Identify which cell holds the provided text, then report its [x, y] central coordinate. 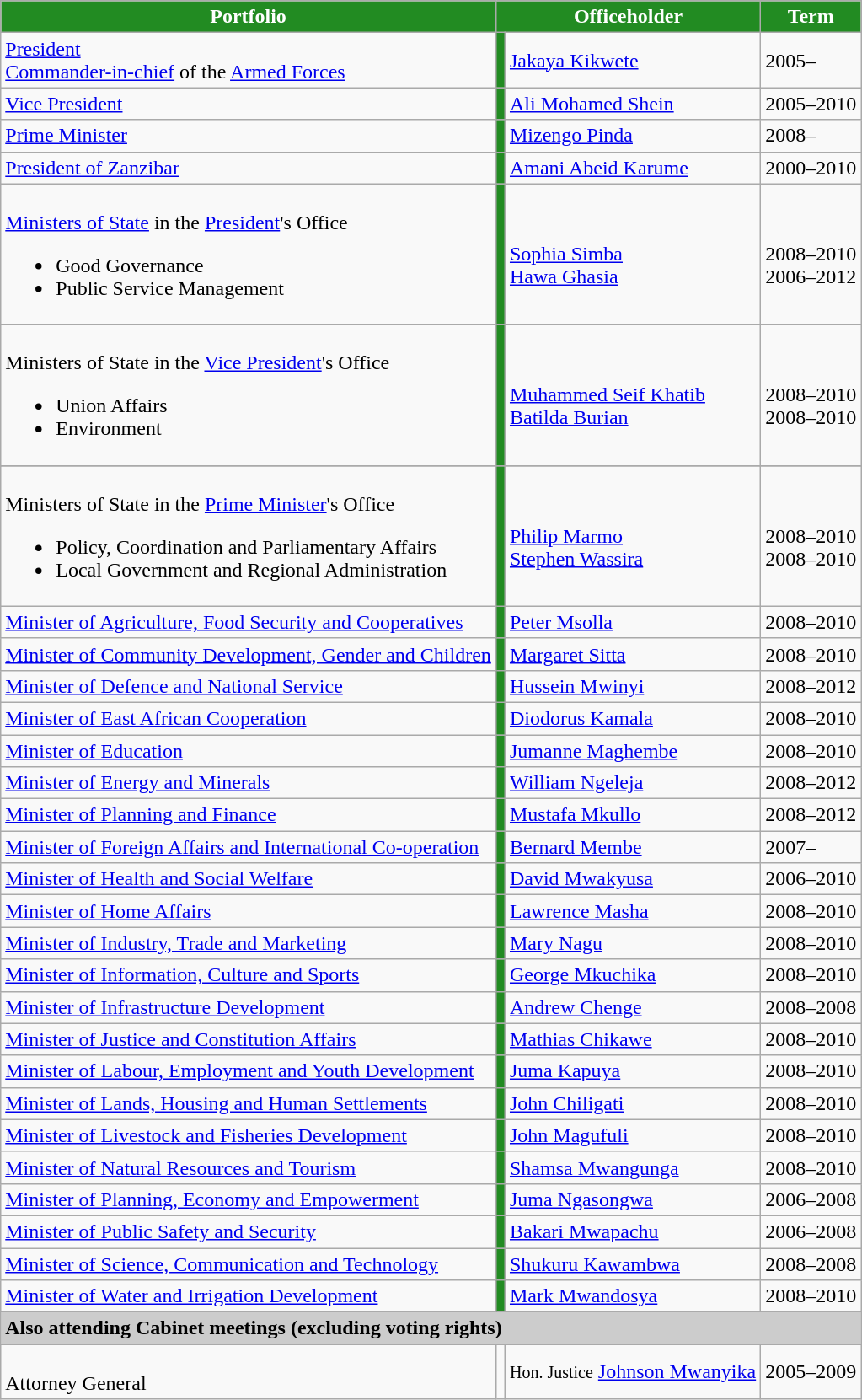
Amani Abeid Karume [632, 168]
Portfolio [249, 17]
Andrew Chenge [632, 1007]
Minister of Education [249, 751]
Ministers of State in the President's OfficeGood GovernancePublic Service Management [249, 255]
Minister of East African Cooperation [249, 718]
Minister of Labour, Employment and Youth Development [249, 1071]
Minister of Industry, Trade and Marketing [249, 943]
Muhammed Seif Khatib Batilda Burian [632, 394]
Minister of Planning, Economy and Empowerment [249, 1199]
Minister of Natural Resources and Tourism [249, 1167]
John Magufuli [632, 1135]
Minister of Energy and Minerals [249, 783]
Juma Ngasongwa [632, 1199]
Minister of Information, Culture and Sports [249, 975]
Mizengo Pinda [632, 136]
Minister of Defence and National Service [249, 686]
Minister of Public Safety and Security [249, 1231]
Ministers of State in the Vice President's OfficeUnion AffairsEnvironment [249, 394]
Mary Nagu [632, 943]
Jakaya Kikwete [632, 61]
Minister of Lands, Housing and Human Settlements [249, 1103]
Shukuru Kawambwa [632, 1263]
Minister of Home Affairs [249, 911]
2005– [811, 61]
Shamsa Mwangunga [632, 1167]
2008– [811, 136]
George Mkuchika [632, 975]
2007– [811, 847]
Minister of Infrastructure Development [249, 1007]
Mathias Chikawe [632, 1039]
Hon. Justice Johnson Mwanyika [632, 1372]
Diodorus Kamala [632, 718]
Margaret Sitta [632, 654]
Philip Marmo Stephen Wassira [632, 536]
Minister of Science, Communication and Technology [249, 1263]
Juma Kapuya [632, 1071]
Peter Msolla [632, 622]
William Ngeleja [632, 783]
Minister of Foreign Affairs and International Co-operation [249, 847]
Minister of Agriculture, Food Security and Cooperatives [249, 622]
Vice President [249, 104]
Also attending Cabinet meetings (excluding voting rights) [431, 1328]
Ministers of State in the Prime Minister's OfficePolicy, Coordination and Parliamentary AffairsLocal Government and Regional Administration [249, 536]
Minister of Health and Social Welfare [249, 879]
2008–2010 2006–2012 [811, 255]
Jumanne Maghembe [632, 751]
Mustafa Mkullo [632, 815]
Minister of Planning and Finance [249, 815]
Minister of Community Development, Gender and Children [249, 654]
Minister of Water and Irrigation Development [249, 1296]
Hussein Mwinyi [632, 686]
David Mwakyusa [632, 879]
Sophia Simba Hawa Ghasia [632, 255]
Minister of Justice and Constitution Affairs [249, 1039]
Attorney General [249, 1372]
PresidentCommander-in-chief of the Armed Forces [249, 61]
Lawrence Masha [632, 911]
2005–2009 [811, 1372]
Minister of Livestock and Fisheries Development [249, 1135]
2006–2010 [811, 879]
Bakari Mwapachu [632, 1231]
2005–2010 [811, 104]
John Chiligati [632, 1103]
2000–2010 [811, 168]
Ali Mohamed Shein [632, 104]
Prime Minister [249, 136]
Term [811, 17]
Officeholder [628, 17]
President of Zanzibar [249, 168]
Bernard Membe [632, 847]
Mark Mwandosya [632, 1296]
